Detect which cell encompasses the target text, then output its [x, y] center coordinate. 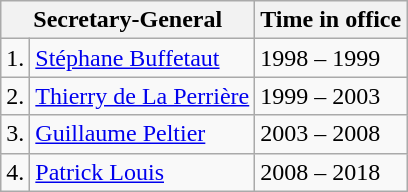
2008 – 2018 [331, 172]
1. [16, 58]
4. [16, 172]
2. [16, 96]
1998 – 1999 [331, 58]
Time in office [331, 20]
Stéphane Buffetaut [142, 58]
1999 – 2003 [331, 96]
2003 – 2008 [331, 134]
Secretary-General [128, 20]
3. [16, 134]
Guillaume Peltier [142, 134]
Thierry de La Perrière [142, 96]
Patrick Louis [142, 172]
